Extract the (X, Y) coordinate from the center of the cell holding the provided text.  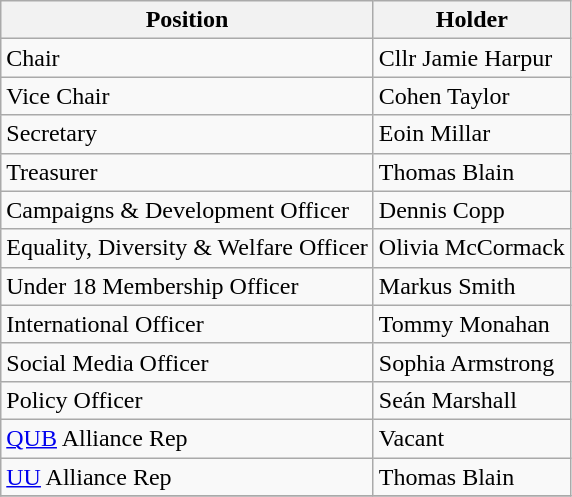
Vice Chair (188, 96)
UU Alliance Rep (188, 477)
Treasurer (188, 172)
Cohen Taylor (472, 96)
Vacant (472, 438)
Holder (472, 20)
Sophia Armstrong (472, 362)
Campaigns & Development Officer (188, 210)
Social Media Officer (188, 362)
Eoin Millar (472, 134)
Equality, Diversity & Welfare Officer (188, 248)
Cllr Jamie Harpur (472, 58)
Under 18 Membership Officer (188, 286)
Secretary (188, 134)
Markus Smith (472, 286)
Dennis Copp (472, 210)
International Officer (188, 324)
Tommy Monahan (472, 324)
Olivia McCormack (472, 248)
Policy Officer (188, 400)
Position (188, 20)
Chair (188, 58)
QUB Alliance Rep (188, 438)
Seán Marshall (472, 400)
